Extract the (x, y) coordinate from the center of the cell holding the provided text.  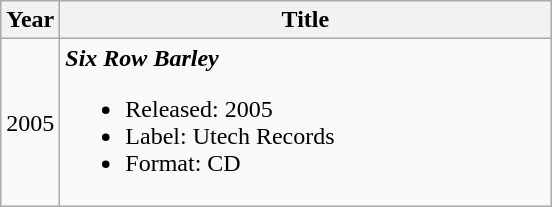
Year (30, 20)
2005 (30, 122)
Title (306, 20)
Six Row BarleyReleased: 2005Label: Utech Records Format: CD (306, 122)
